Locate the cell with the specified text and output its (X, Y) center coordinate. 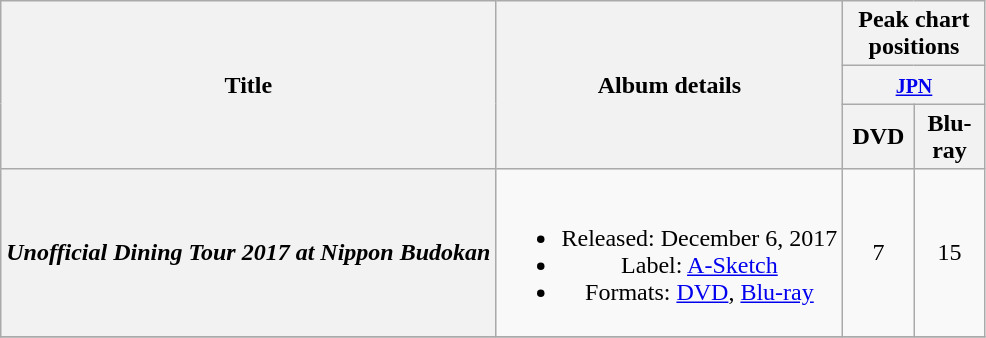
Unofficial Dining Tour 2017 at Nippon Budokan (248, 252)
Blu-ray (950, 136)
Album details (670, 85)
DVD (878, 136)
7 (878, 252)
Peak chart positions (914, 34)
15 (950, 252)
Title (248, 85)
Released: December 6, 2017Label: A-SketchFormats: DVD, Blu-ray (670, 252)
JPN (914, 85)
